Detect which cell encompasses the target text, then output its (X, Y) center coordinate. 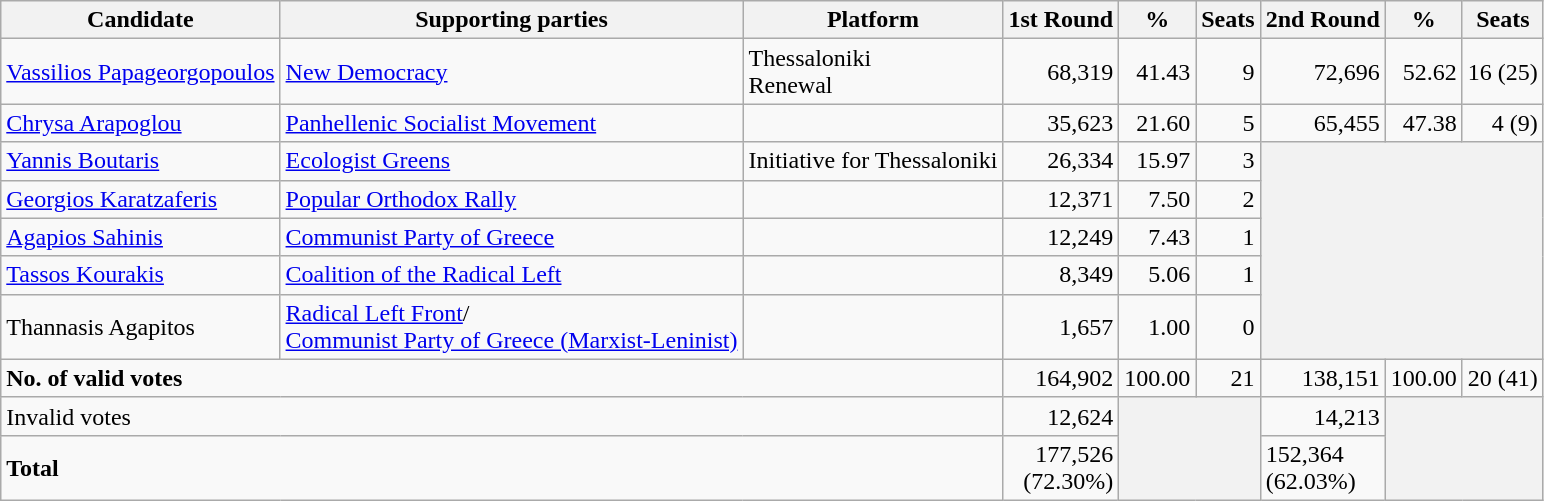
26,334 (1061, 161)
Coalition of the Radical Left (512, 275)
2 (1228, 199)
Chrysa Arapoglou (140, 123)
20 (41) (1502, 378)
Ecologist Greens (512, 161)
65,455 (1322, 123)
5.06 (1158, 275)
Thannasis Agapitos (140, 326)
21 (1228, 378)
Agapios Sahinis (140, 237)
Supporting parties (512, 20)
Popular Orthodox Rally (512, 199)
12,249 (1061, 237)
15.97 (1158, 161)
138,151 (1322, 378)
2nd Round (1322, 20)
52.62 (1424, 72)
177,526(72.30%) (1061, 468)
Yannis Boutaris (140, 161)
Tassos Kourakis (140, 275)
No. of valid votes (502, 378)
ThessalonikiRenewal (873, 72)
New Democracy (512, 72)
Panhellenic Socialist Movement (512, 123)
8,349 (1061, 275)
3 (1228, 161)
1.00 (1158, 326)
Platform (873, 20)
16 (25) (1502, 72)
Georgios Karatzaferis (140, 199)
68,319 (1061, 72)
9 (1228, 72)
7.50 (1158, 199)
Radical Left Front/Communist Party of Greece (Marxist-Leninist) (512, 326)
Vassilios Papageorgopoulos (140, 72)
4 (9) (1502, 123)
Communist Party of Greece (512, 237)
35,623 (1061, 123)
Candidate (140, 20)
12,624 (1061, 416)
Total (502, 468)
7.43 (1158, 237)
164,902 (1061, 378)
21.60 (1158, 123)
14,213 (1322, 416)
1,657 (1061, 326)
72,696 (1322, 72)
1st Round (1061, 20)
47.38 (1424, 123)
12,371 (1061, 199)
41.43 (1158, 72)
Invalid votes (502, 416)
Initiative for Thessaloniki (873, 161)
5 (1228, 123)
152,364 (62.03%) (1322, 468)
0 (1228, 326)
